Find where the given text appears and provide that cell's center as [x, y] coordinate. 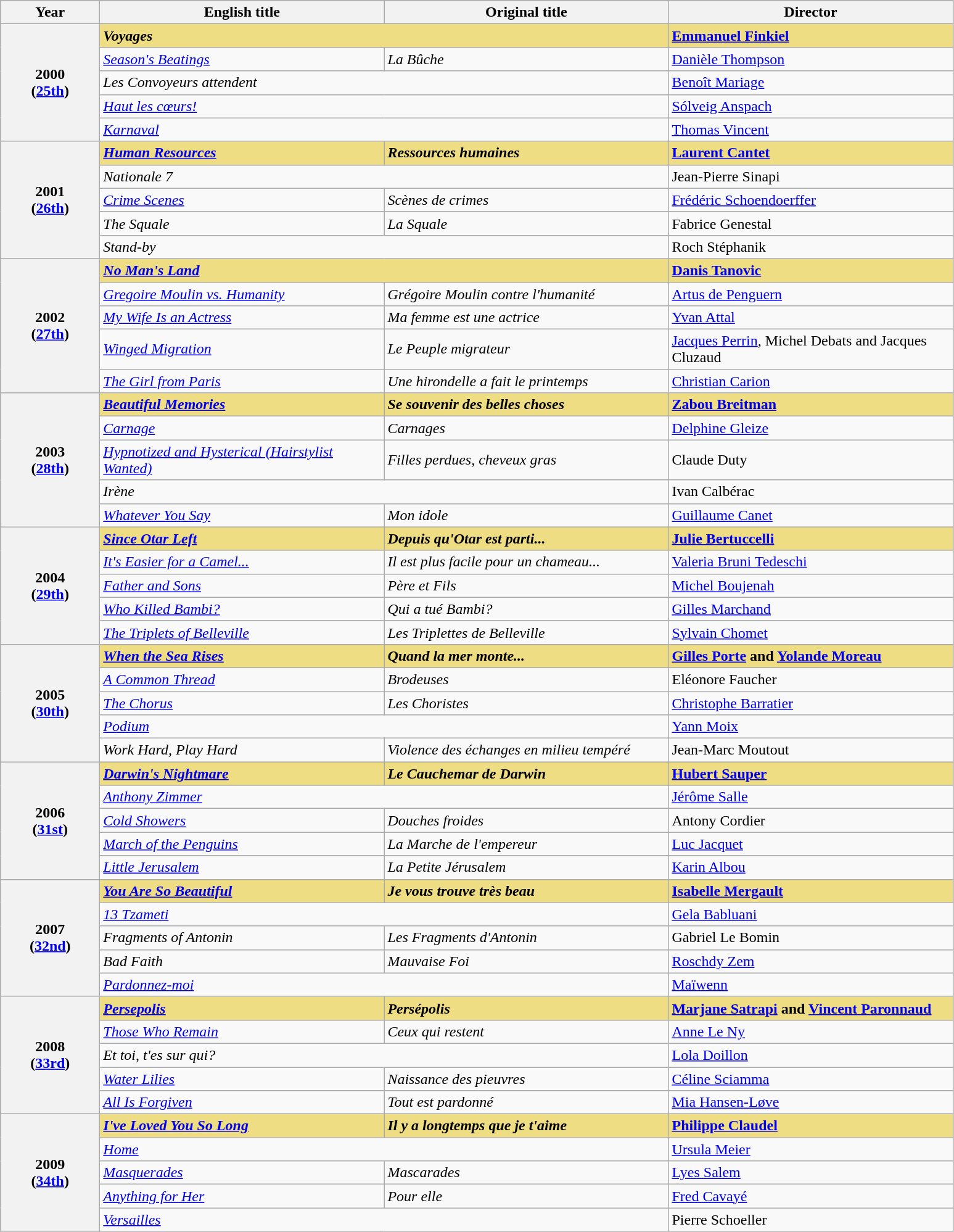
Frédéric Schoendoerffer [810, 200]
Douches froides [527, 821]
Quand la mer monte... [527, 656]
Year [51, 12]
La Petite Jérusalem [527, 867]
Le Cauchemar de Darwin [527, 774]
Yvan Attal [810, 318]
Pardonnez-moi [384, 985]
Masquerades [242, 1173]
Nationale 7 [384, 176]
Eléonore Faucher [810, 679]
Gilles Marchand [810, 609]
Jean-Pierre Sinapi [810, 176]
Little Jerusalem [242, 867]
Season's Beatings [242, 59]
Antony Cordier [810, 821]
Persepolis [242, 1008]
Il y a longtemps que je t'aime [527, 1126]
2009(34th) [51, 1173]
My Wife Is an Actress [242, 318]
Christian Carion [810, 381]
Roch Stéphanik [810, 247]
Fabrice Genestal [810, 223]
13 Tzameti [384, 914]
Work Hard, Play Hard [242, 750]
Ivan Calbérac [810, 492]
Les Triplettes de Belleville [527, 632]
Jacques Perrin, Michel Debats and Jacques Cluzaud [810, 349]
Father and Sons [242, 585]
Pierre Schoeller [810, 1220]
La Marche de l'empereur [527, 844]
Danièle Thompson [810, 59]
The Squale [242, 223]
Philippe Claudel [810, 1126]
2003(28th) [51, 460]
Whatever You Say [242, 515]
2007(32nd) [51, 938]
Gabriel Le Bomin [810, 938]
Darwin's Nightmare [242, 774]
Thomas Vincent [810, 130]
Beautiful Memories [242, 405]
Persépolis [527, 1008]
A Common Thread [242, 679]
The Girl from Paris [242, 381]
Jean-Marc Moutout [810, 750]
Se souvenir des belles choses [527, 405]
Stand-by [384, 247]
Winged Migration [242, 349]
Les Convoyeurs attendent [384, 83]
Versailles [384, 1220]
Mia Hansen-Løve [810, 1102]
Hypnotized and Hysterical (Hairstylist Wanted) [242, 460]
Tout est pardonné [527, 1102]
Gilles Porte and Yolande Moreau [810, 656]
Karin Albou [810, 867]
Brodeuses [527, 679]
Ma femme est une actrice [527, 318]
Michel Boujenah [810, 585]
Christophe Barratier [810, 703]
Benoît Mariage [810, 83]
All Is Forgiven [242, 1102]
Céline Sciamma [810, 1079]
Anthony Zimmer [384, 797]
Les Fragments d'Antonin [527, 938]
Lola Doillon [810, 1055]
No Man's Land [384, 270]
March of the Penguins [242, 844]
La Squale [527, 223]
Roschdy Zem [810, 961]
Qui a tué Bambi? [527, 609]
La Bûche [527, 59]
Naissance des pieuvres [527, 1079]
Claude Duty [810, 460]
Ceux qui restent [527, 1031]
Cold Showers [242, 821]
Emmanuel Finkiel [810, 36]
Marjane Satrapi and Vincent Paronnaud [810, 1008]
Mascarades [527, 1173]
Sylvain Chomet [810, 632]
2001(26th) [51, 200]
Laurent Cantet [810, 153]
Isabelle Mergault [810, 891]
Zabou Breitman [810, 405]
2006(31st) [51, 821]
Irène [384, 492]
Yann Moix [810, 727]
Ressources humaines [527, 153]
When the Sea Rises [242, 656]
Artus de Penguern [810, 294]
I've Loved You So Long [242, 1126]
It's Easier for a Camel... [242, 562]
The Chorus [242, 703]
You Are So Beautiful [242, 891]
Ursula Meier [810, 1149]
Pour elle [527, 1196]
Karnaval [384, 130]
Mon idole [527, 515]
The Triplets of Belleville [242, 632]
Lyes Salem [810, 1173]
Fragments of Antonin [242, 938]
Scènes de crimes [527, 200]
Bad Faith [242, 961]
Voyages [384, 36]
Une hirondelle a fait le printemps [527, 381]
Mauvaise Foi [527, 961]
Gela Babluani [810, 914]
Carnage [242, 428]
Who Killed Bambi? [242, 609]
Haut les cœurs! [384, 106]
Les Choristes [527, 703]
Filles perdues, cheveux gras [527, 460]
2004(29th) [51, 585]
Maïwenn [810, 985]
Luc Jacquet [810, 844]
Original title [527, 12]
Delphine Gleize [810, 428]
Et toi, t'es sur qui? [384, 1055]
Fred Cavayé [810, 1196]
Hubert Sauper [810, 774]
Le Peuple migrateur [527, 349]
Crime Scenes [242, 200]
Director [810, 12]
Valeria Bruni Tedeschi [810, 562]
Grégoire Moulin contre l'humanité [527, 294]
2002(27th) [51, 326]
Je vous trouve très beau [527, 891]
Since Otar Left [242, 539]
2000(25th) [51, 83]
Sólveig Anspach [810, 106]
Julie Bertuccelli [810, 539]
Guillaume Canet [810, 515]
Those Who Remain [242, 1031]
Home [384, 1149]
Il est plus facile pour un chameau... [527, 562]
Carnages [527, 428]
2008(33rd) [51, 1055]
Danis Tanovic [810, 270]
Père et Fils [527, 585]
Human Resources [242, 153]
Jérôme Salle [810, 797]
Anything for Her [242, 1196]
Podium [384, 727]
English title [242, 12]
Water Lilies [242, 1079]
Violence des échanges en milieu tempéré [527, 750]
Anne Le Ny [810, 1031]
2005(30th) [51, 703]
Depuis qu'Otar est parti... [527, 539]
Gregoire Moulin vs. Humanity [242, 294]
